Capture the cell that displays the provided text and extract its (X, Y) central coordinate. 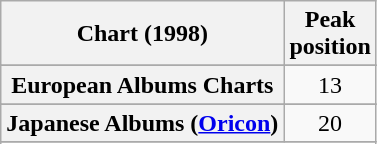
13 (330, 85)
Chart (1998) (142, 34)
Peakposition (330, 34)
Japanese Albums (Oricon) (142, 123)
20 (330, 123)
European Albums Charts (142, 85)
